Return the (x, y) coordinate for the center point of the cell that contains the specified text.  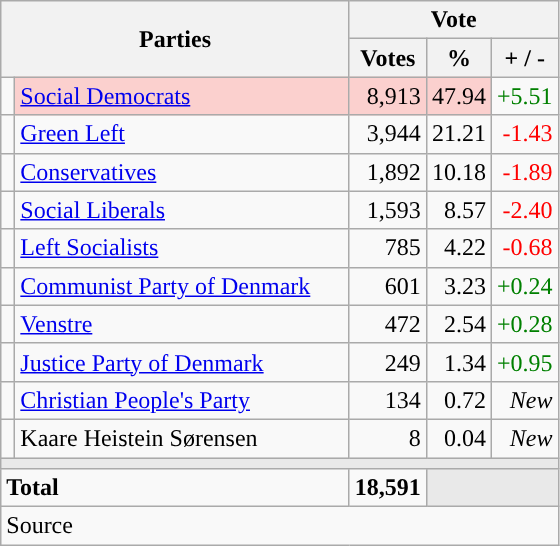
+0.95 (524, 362)
601 (388, 286)
Votes (388, 58)
Justice Party of Denmark (182, 362)
8.57 (458, 210)
-0.68 (524, 248)
-1.43 (524, 134)
Parties (176, 39)
21.21 (458, 134)
Christian People's Party (182, 400)
0.04 (458, 438)
-2.40 (524, 210)
+ / - (524, 58)
8 (388, 438)
+0.28 (524, 324)
Kaare Heistein Sørensen (182, 438)
Green Left (182, 134)
+5.51 (524, 96)
Social Liberals (182, 210)
3,944 (388, 134)
Total (176, 488)
249 (388, 362)
47.94 (458, 96)
Source (280, 526)
% (458, 58)
2.54 (458, 324)
1.34 (458, 362)
18,591 (388, 488)
785 (388, 248)
Left Socialists (182, 248)
1,593 (388, 210)
0.72 (458, 400)
4.22 (458, 248)
Conservatives (182, 172)
+0.24 (524, 286)
3.23 (458, 286)
Communist Party of Denmark (182, 286)
8,913 (388, 96)
Vote (454, 20)
134 (388, 400)
-1.89 (524, 172)
Venstre (182, 324)
10.18 (458, 172)
Social Democrats (182, 96)
1,892 (388, 172)
472 (388, 324)
